Pinpoint the cell where the given text exists, returning its [x, y] midpoint coordinate. 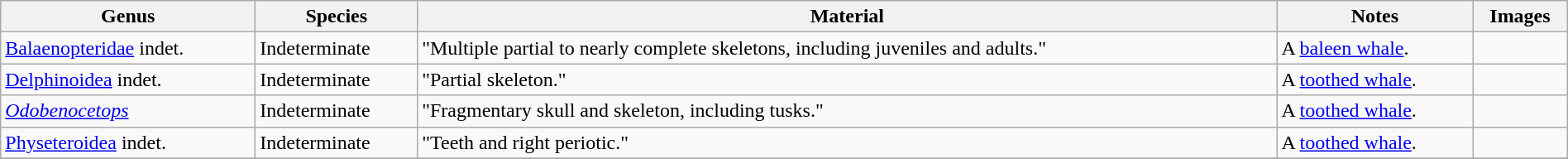
Genus [128, 17]
Material [847, 17]
"Teeth and right periotic." [847, 142]
Physeteroidea indet. [128, 142]
"Fragmentary skull and skeleton, including tusks." [847, 111]
Odobenocetops [128, 111]
Delphinoidea indet. [128, 79]
"Partial skeleton." [847, 79]
Notes [1374, 17]
Balaenopteridae indet. [128, 48]
"Multiple partial to nearly complete skeletons, including juveniles and adults." [847, 48]
Images [1520, 17]
Species [337, 17]
A baleen whale. [1374, 48]
